From the cell containing the given text, extract its center point as [x, y] coordinate. 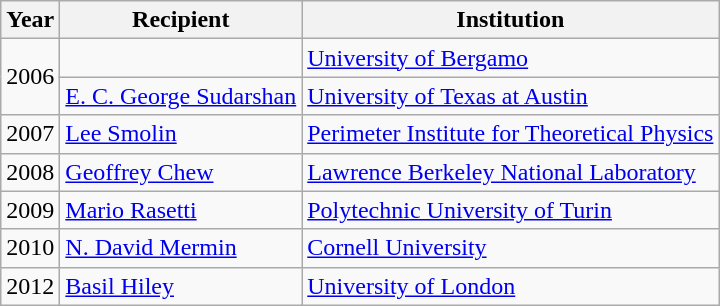
Mario Rasetti [181, 210]
2010 [30, 248]
Lawrence Berkeley National Laboratory [510, 172]
2008 [30, 172]
2012 [30, 286]
N. David Mermin [181, 248]
University of Bergamo [510, 58]
Recipient [181, 20]
E. C. George Sudarshan [181, 96]
Lee Smolin [181, 134]
University of London [510, 286]
Institution [510, 20]
2009 [30, 210]
Basil Hiley [181, 286]
Cornell University [510, 248]
Perimeter Institute for Theoretical Physics [510, 134]
2007 [30, 134]
Geoffrey Chew [181, 172]
Year [30, 20]
University of Texas at Austin [510, 96]
2006 [30, 77]
Polytechnic University of Turin [510, 210]
